Detect which cell encompasses the target text, then output its [x, y] center coordinate. 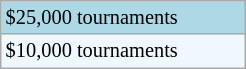
$25,000 tournaments [124, 17]
$10,000 tournaments [124, 51]
